Capture the cell that displays the provided text and extract its [x, y] central coordinate. 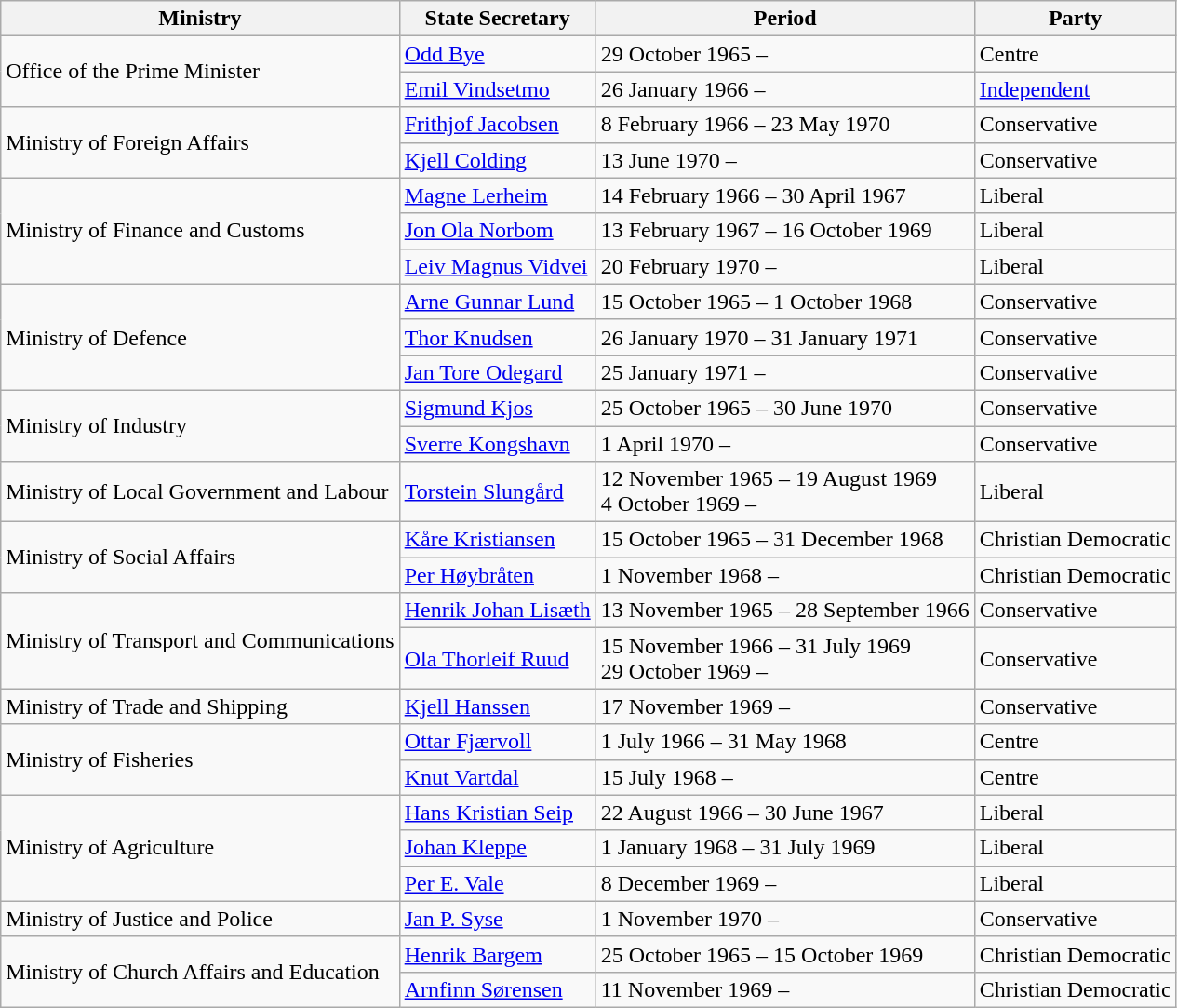
Ministry of Agriculture [200, 848]
Sigmund Kjos [497, 408]
Office of the Prime Minister [200, 72]
Leiv Magnus Vidvei [497, 266]
Ola Thorleif Ruud [497, 659]
26 January 1966 – [785, 89]
13 June 1970 – [785, 160]
1 November 1970 – [785, 919]
11 November 1969 – [785, 989]
Jan P. Syse [497, 919]
Thor Knudsen [497, 337]
Frithjof Jacobsen [497, 125]
Knut Vartdal [497, 777]
Johan Kleppe [497, 848]
Ministry of Church Affairs and Education [200, 972]
1 July 1966 – 31 May 1968 [785, 742]
15 October 1965 – 31 December 1968 [785, 540]
8 February 1966 – 23 May 1970 [785, 125]
Ministry of Transport and Communications [200, 640]
Ottar Fjærvoll [497, 742]
12 November 1965 – 19 August 19694 October 1969 – [785, 491]
Ministry of Foreign Affairs [200, 142]
Kåre Kristiansen [497, 540]
26 January 1970 – 31 January 1971 [785, 337]
Arnfinn Sørensen [497, 989]
Ministry of Industry [200, 425]
Ministry [200, 19]
Sverre Kongshavn [497, 444]
29 October 1965 – [785, 54]
15 October 1965 – 1 October 1968 [785, 302]
Ministry of Trade and Shipping [200, 706]
8 December 1969 – [785, 883]
13 November 1965 – 28 September 1966 [785, 611]
25 October 1965 – 15 October 1969 [785, 954]
Odd Bye [497, 54]
Henrik Johan Lisæth [497, 611]
Independent [1076, 89]
15 November 1966 – 31 July 196929 October 1969 – [785, 659]
State Secretary [497, 19]
Hans Kristian Seip [497, 813]
13 February 1967 – 16 October 1969 [785, 231]
Kjell Colding [497, 160]
1 November 1968 – [785, 575]
Period [785, 19]
Per E. Vale [497, 883]
Arne Gunnar Lund [497, 302]
Per Høybråten [497, 575]
Emil Vindsetmo [497, 89]
25 January 1971 – [785, 372]
Ministry of Social Affairs [200, 558]
25 October 1965 – 30 June 1970 [785, 408]
Jon Ola Norbom [497, 231]
20 February 1970 – [785, 266]
Torstein Slungård [497, 491]
1 April 1970 – [785, 444]
Ministry of Finance and Customs [200, 231]
Henrik Bargem [497, 954]
Ministry of Justice and Police [200, 919]
Ministry of Fisheries [200, 759]
17 November 1969 – [785, 706]
15 July 1968 – [785, 777]
Jan Tore Odegard [497, 372]
Magne Lerheim [497, 195]
Party [1076, 19]
Kjell Hanssen [497, 706]
1 January 1968 – 31 July 1969 [785, 848]
Ministry of Local Government and Labour [200, 491]
14 February 1966 – 30 April 1967 [785, 195]
22 August 1966 – 30 June 1967 [785, 813]
Ministry of Defence [200, 337]
